Capture the cell that displays the provided text and extract its (X, Y) central coordinate. 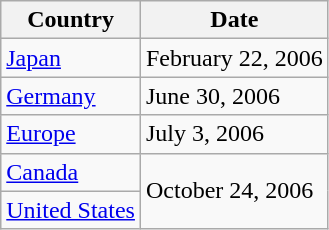
Country (71, 20)
Canada (71, 172)
June 30, 2006 (234, 96)
Germany (71, 96)
July 3, 2006 (234, 134)
United States (71, 210)
October 24, 2006 (234, 191)
Date (234, 20)
Europe (71, 134)
Japan (71, 58)
February 22, 2006 (234, 58)
